Pinpoint the cell where the given text exists, returning its (X, Y) midpoint coordinate. 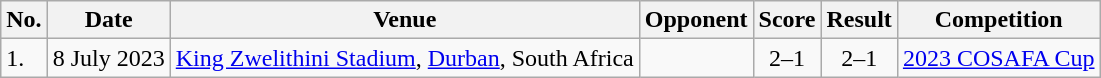
2023 COSAFA Cup (998, 58)
8 July 2023 (108, 58)
King Zwelithini Stadium, Durban, South Africa (404, 58)
Competition (998, 20)
Venue (404, 20)
1. (24, 58)
Score (787, 20)
Result (859, 20)
Opponent (696, 20)
No. (24, 20)
Date (108, 20)
